Detect which cell encompasses the target text, then output its [X, Y] center coordinate. 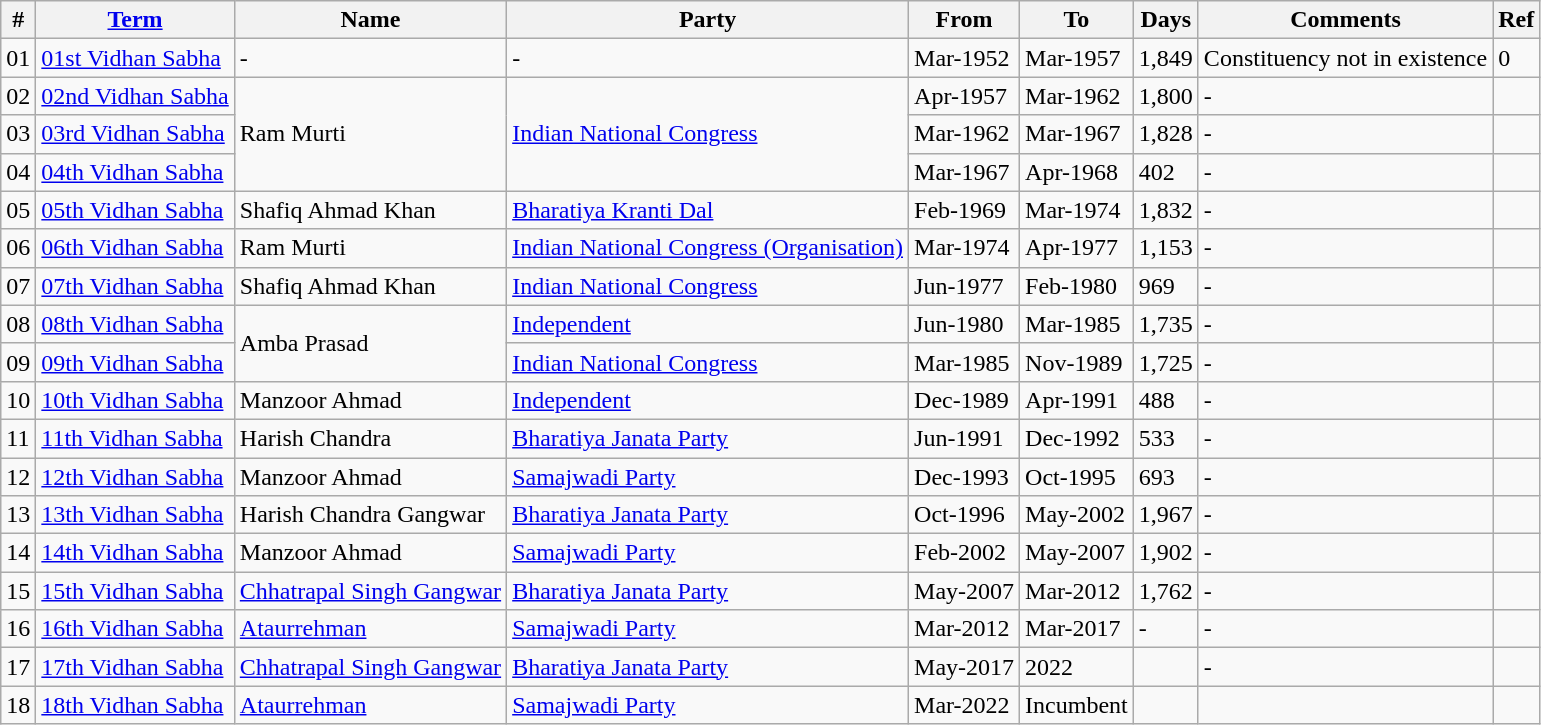
06th Vidhan Sabha [135, 248]
05 [18, 210]
Indian National Congress (Organisation) [708, 248]
04th Vidhan Sabha [135, 172]
To [1077, 20]
15 [18, 591]
Oct-1995 [1077, 477]
14 [18, 553]
1,828 [1166, 134]
Dec-1989 [964, 400]
May-2002 [1077, 515]
1,800 [1166, 96]
1,725 [1166, 362]
Name [370, 20]
Harish Chandra [370, 438]
Dec-1992 [1077, 438]
From [964, 20]
Apr-1968 [1077, 172]
Party [708, 20]
1,153 [1166, 248]
Apr-1957 [964, 96]
Bharatiya Kranti Dal [708, 210]
Constituency not in existence [1345, 58]
402 [1166, 172]
18 [18, 705]
18th Vidhan Sabha [135, 705]
16 [18, 629]
488 [1166, 400]
15th Vidhan Sabha [135, 591]
1,849 [1166, 58]
Apr-1991 [1077, 400]
May-2017 [964, 667]
09 [18, 362]
Apr-1977 [1077, 248]
Mar-2022 [964, 705]
Oct-1996 [964, 515]
969 [1166, 286]
Feb-1980 [1077, 286]
10 [18, 400]
02 [18, 96]
1,762 [1166, 591]
05th Vidhan Sabha [135, 210]
09th Vidhan Sabha [135, 362]
07 [18, 286]
03rd Vidhan Sabha [135, 134]
13 [18, 515]
17 [18, 667]
12th Vidhan Sabha [135, 477]
13th Vidhan Sabha [135, 515]
Harish Chandra Gangwar [370, 515]
17th Vidhan Sabha [135, 667]
# [18, 20]
Ref [1516, 20]
03 [18, 134]
Feb-2002 [964, 553]
Comments [1345, 20]
1,735 [1166, 324]
Mar-1952 [964, 58]
Jun-1977 [964, 286]
11 [18, 438]
Days [1166, 20]
Nov-1989 [1077, 362]
Amba Prasad [370, 343]
Incumbent [1077, 705]
08th Vidhan Sabha [135, 324]
1,902 [1166, 553]
Mar-2017 [1077, 629]
07th Vidhan Sabha [135, 286]
16th Vidhan Sabha [135, 629]
693 [1166, 477]
Feb-1969 [964, 210]
08 [18, 324]
01st Vidhan Sabha [135, 58]
01 [18, 58]
2022 [1077, 667]
14th Vidhan Sabha [135, 553]
Term [135, 20]
Jun-1980 [964, 324]
1,967 [1166, 515]
02nd Vidhan Sabha [135, 96]
11th Vidhan Sabha [135, 438]
Mar-1957 [1077, 58]
Jun-1991 [964, 438]
0 [1516, 58]
06 [18, 248]
04 [18, 172]
1,832 [1166, 210]
10th Vidhan Sabha [135, 400]
12 [18, 477]
Dec-1993 [964, 477]
533 [1166, 438]
